From the cell containing the given text, extract its center point as (x, y) coordinate. 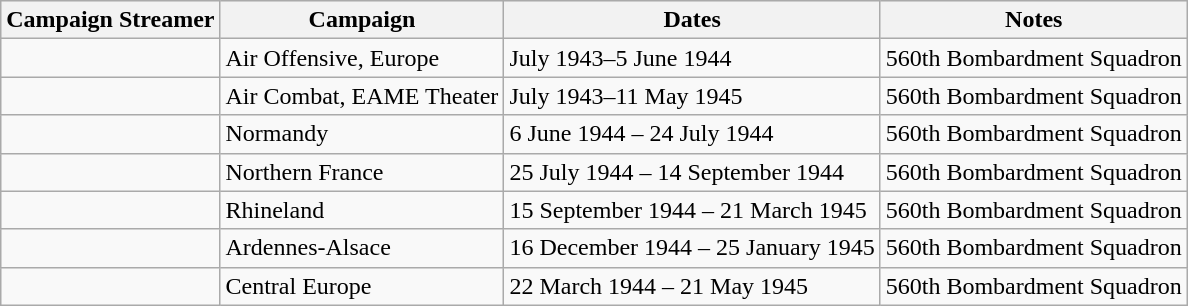
22 March 1944 – 21 May 1945 (692, 286)
6 June 1944 – 24 July 1944 (692, 134)
25 July 1944 – 14 September 1944 (692, 172)
Dates (692, 20)
July 1943–5 June 1944 (692, 58)
16 December 1944 – 25 January 1945 (692, 248)
Central Europe (362, 286)
Normandy (362, 134)
Notes (1034, 20)
Campaign Streamer (110, 20)
July 1943–11 May 1945 (692, 96)
Northern France (362, 172)
Air Combat, EAME Theater (362, 96)
Rhineland (362, 210)
Ardennes-Alsace (362, 248)
15 September 1944 – 21 March 1945 (692, 210)
Campaign (362, 20)
Air Offensive, Europe (362, 58)
